From the cell containing the given text, extract its center point as [x, y] coordinate. 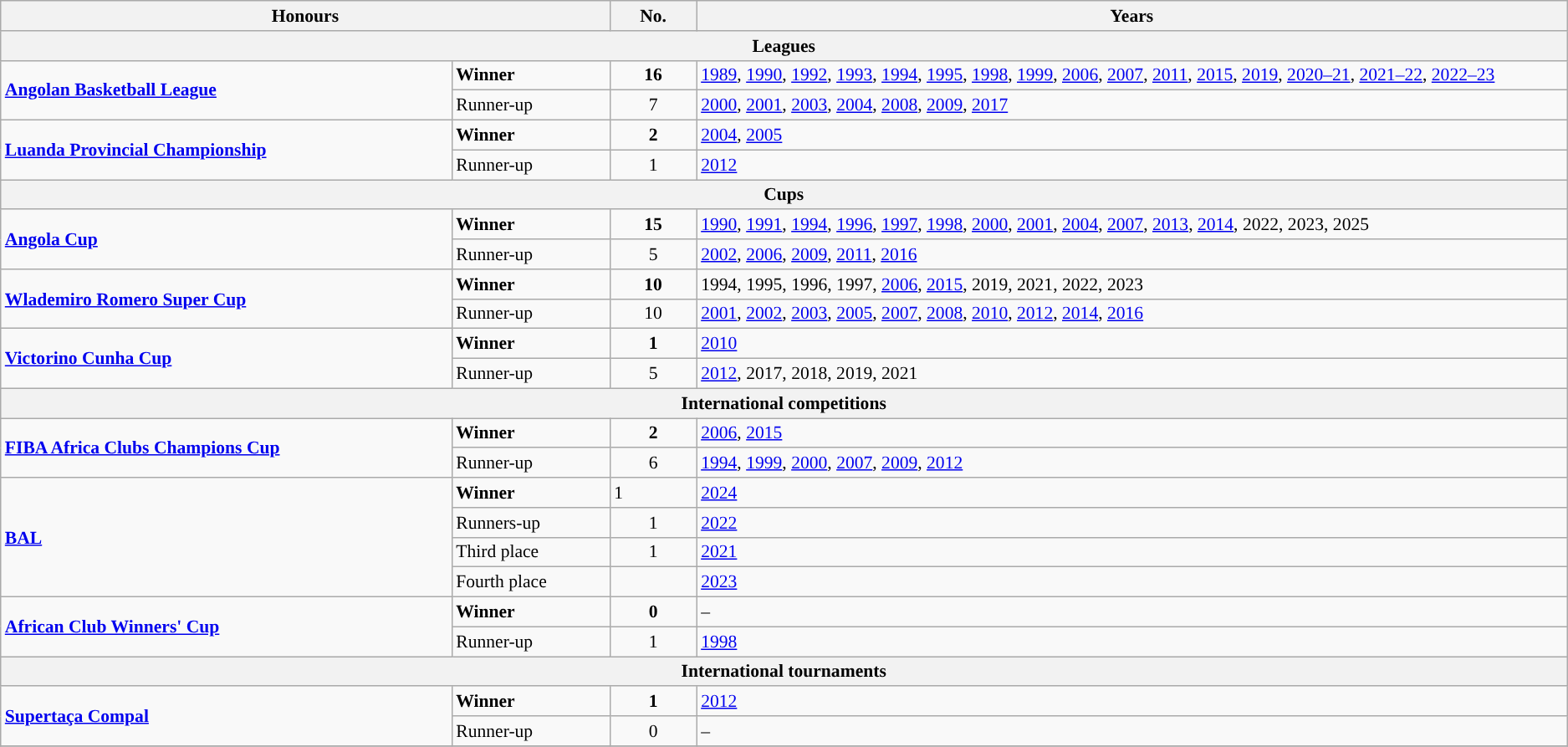
1998 [1132, 642]
6 [653, 463]
2023 [1132, 582]
2000, 2001, 2003, 2004, 2008, 2009, 2017 [1132, 105]
FIBA Africa Clubs Champions Cup [226, 448]
1989, 1990, 1992, 1993, 1994, 1995, 1998, 1999, 2006, 2007, 2011, 2015, 2019, 2020–21, 2021–22, 2022–23 [1132, 75]
BAL [226, 537]
Fourth place [530, 582]
Angola Cup [226, 239]
African Club Winners' Cup [226, 627]
16 [653, 75]
International tournaments [784, 672]
2024 [1132, 493]
Angolan Basketball League [226, 90]
2021 [1132, 552]
1994, 1999, 2000, 2007, 2009, 2012 [1132, 463]
Honours [305, 16]
Luanda Provincial Championship [226, 151]
2001, 2002, 2003, 2005, 2007, 2008, 2010, 2012, 2014, 2016 [1132, 314]
2010 [1132, 344]
15 [653, 225]
Victorino Cunha Cup [226, 358]
Supertaça Compal [226, 716]
2002, 2006, 2009, 2011, 2016 [1132, 254]
Runners-up [530, 523]
International competitions [784, 403]
1994, 1995, 1996, 1997, 2006, 2015, 2019, 2021, 2022, 2023 [1132, 284]
1990, 1991, 1994, 1996, 1997, 1998, 2000, 2001, 2004, 2007, 2013, 2014, 2022, 2023, 2025 [1132, 225]
2012, 2017, 2018, 2019, 2021 [1132, 374]
Cups [784, 195]
Wlademiro Romero Super Cup [226, 299]
No. [653, 16]
7 [653, 105]
2006, 2015 [1132, 433]
2022 [1132, 523]
Years [1132, 16]
Third place [530, 552]
Leagues [784, 46]
2004, 2005 [1132, 136]
